Identify which cell holds the provided text, then report its (X, Y) central coordinate. 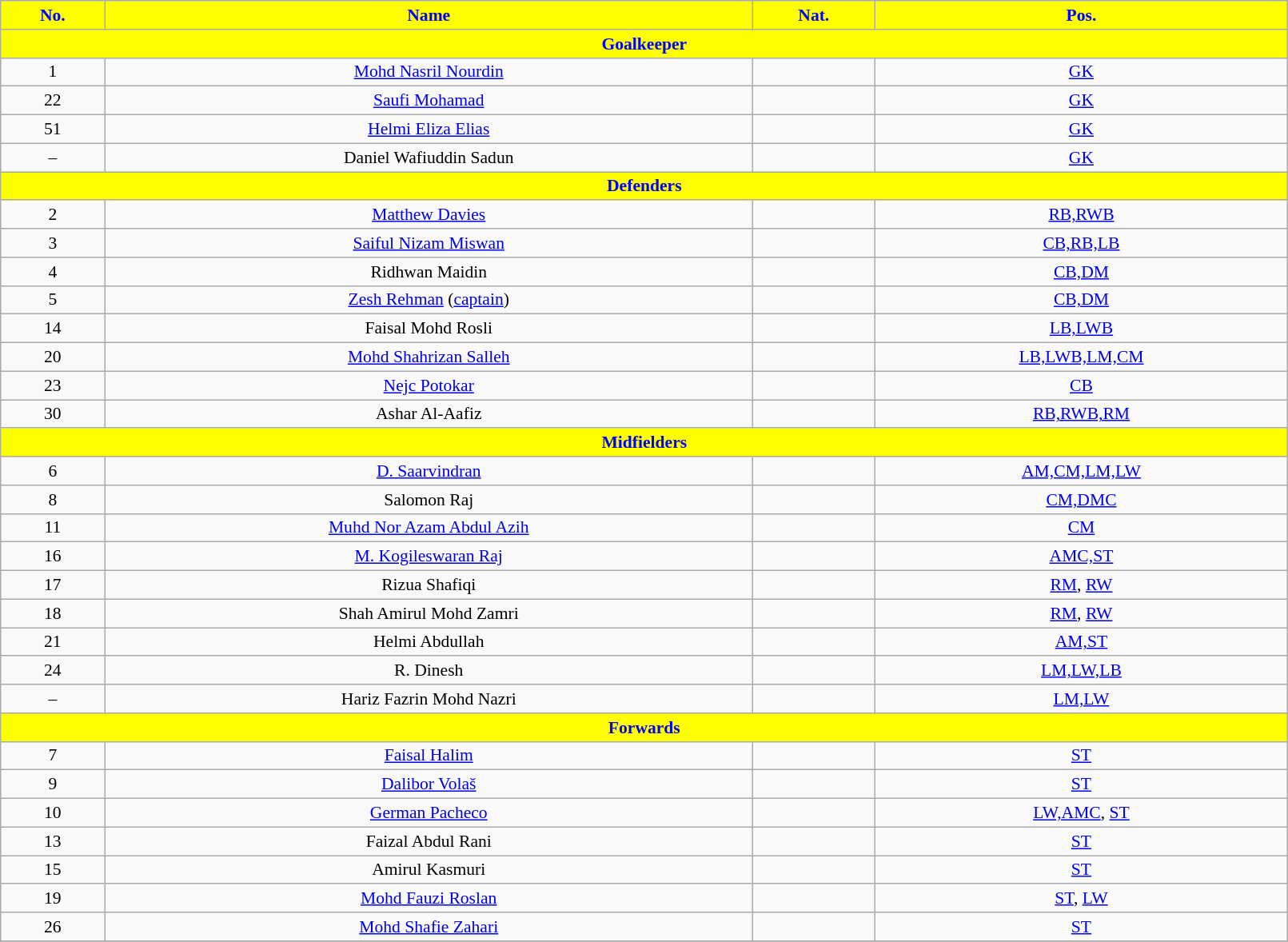
Rizua Shafiqi (429, 585)
M. Kogileswaran Raj (429, 557)
Daniel Wafiuddin Sadun (429, 158)
4 (53, 272)
RB,RWB (1081, 215)
Defenders (644, 186)
Dalibor Volaš (429, 784)
Helmi Eliza Elias (429, 130)
ST, LW (1081, 899)
21 (53, 642)
R. Dinesh (429, 671)
LM,LW,LB (1081, 671)
Helmi Abdullah (429, 642)
CM (1081, 528)
Saufi Mohamad (429, 101)
30 (53, 414)
RB,RWB,RM (1081, 414)
Mohd Shahrizan Salleh (429, 357)
Salomon Raj (429, 500)
2 (53, 215)
Matthew Davies (429, 215)
Faisal Halim (429, 756)
13 (53, 841)
8 (53, 500)
Name (429, 15)
10 (53, 813)
6 (53, 471)
Muhd Nor Azam Abdul Azih (429, 528)
9 (53, 784)
Ashar Al-Aafiz (429, 414)
German Pacheco (429, 813)
26 (53, 927)
Mohd Shafie Zahari (429, 927)
Mohd Fauzi Roslan (429, 899)
Mohd Nasril Nourdin (429, 72)
1 (53, 72)
Hariz Fazrin Mohd Nazri (429, 699)
7 (53, 756)
LM,LW (1081, 699)
Faizal Abdul Rani (429, 841)
18 (53, 613)
Shah Amirul Mohd Zamri (429, 613)
LW,AMC, ST (1081, 813)
Zesh Rehman (captain) (429, 300)
AMC,ST (1081, 557)
AM,CM,LM,LW (1081, 471)
CB (1081, 385)
11 (53, 528)
15 (53, 870)
20 (53, 357)
24 (53, 671)
Nat. (814, 15)
Forwards (644, 728)
14 (53, 329)
Ridhwan Maidin (429, 272)
LB,LWB (1081, 329)
LB,LWB,LM,CM (1081, 357)
Saiful Nizam Miswan (429, 243)
51 (53, 130)
19 (53, 899)
No. (53, 15)
23 (53, 385)
Pos. (1081, 15)
5 (53, 300)
Midfielders (644, 443)
17 (53, 585)
Faisal Mohd Rosli (429, 329)
22 (53, 101)
3 (53, 243)
AM,ST (1081, 642)
Goalkeeper (644, 44)
16 (53, 557)
Nejc Potokar (429, 385)
CB,RB,LB (1081, 243)
Amirul Kasmuri (429, 870)
D. Saarvindran (429, 471)
CM,DMC (1081, 500)
